Output the [x, y] coordinate of the center of the cell containing the given text.  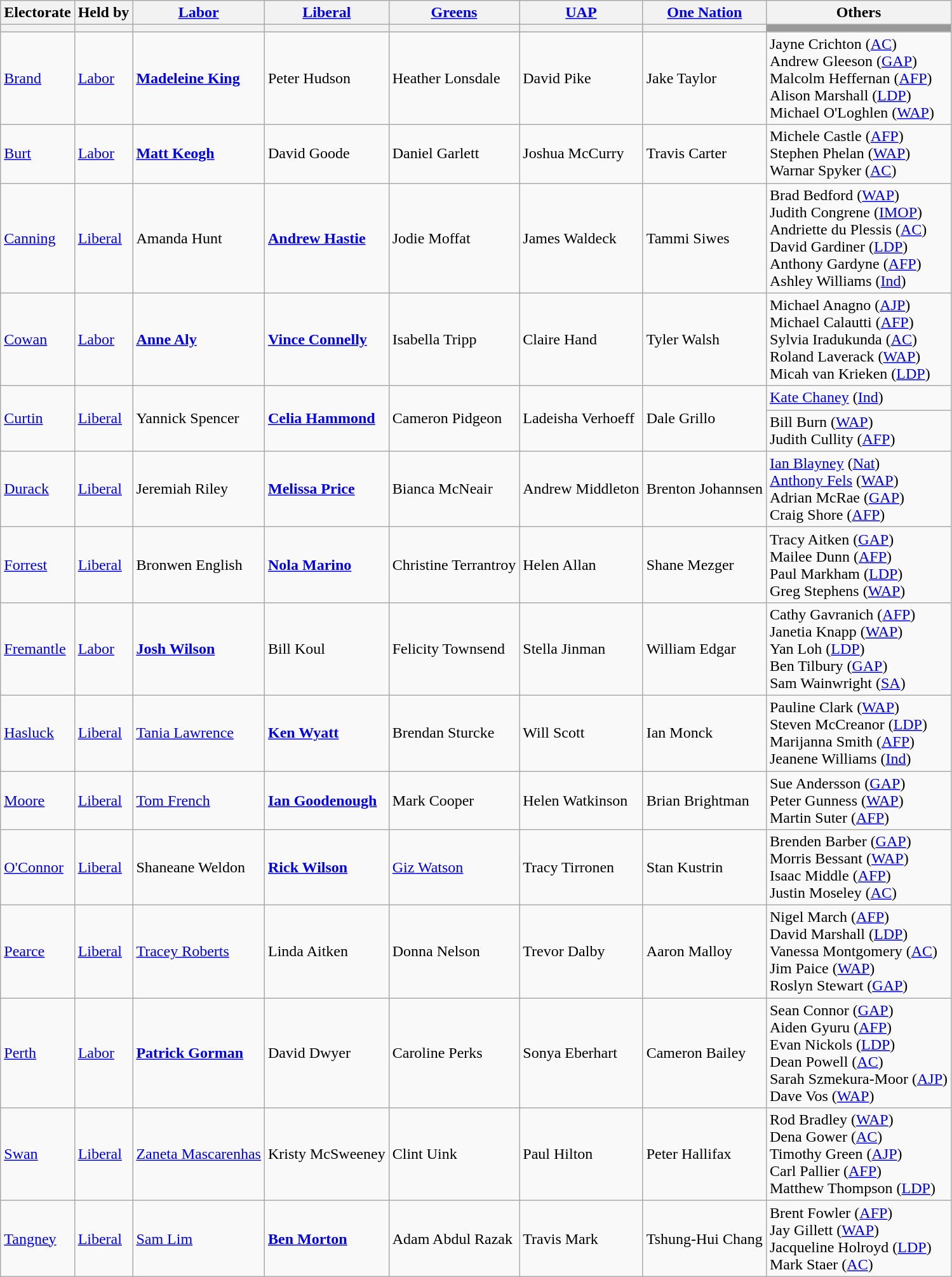
Cowan [37, 339]
Isabella Tripp [454, 339]
Josh Wilson [199, 649]
Curtin [37, 418]
Heather Lonsdale [454, 78]
Tangney [37, 1239]
Helen Allan [581, 564]
Michele Castle (AFP)Stephen Phelan (WAP) Warnar Spyker (AC) [859, 154]
Giz Watson [454, 868]
Brenden Barber (GAP) Morris Bessant (WAP) Isaac Middle (AFP) Justin Moseley (AC) [859, 868]
Dale Grillo [704, 418]
Jake Taylor [704, 78]
Paul Hilton [581, 1154]
Brenton Johannsen [704, 489]
William Edgar [704, 649]
Moore [37, 801]
Matt Keogh [199, 154]
Peter Hallifax [704, 1154]
Aaron Malloy [704, 952]
Tania Lawrence [199, 733]
Yannick Spencer [199, 418]
Trevor Dalby [581, 952]
Joshua McCurry [581, 154]
Patrick Gorman [199, 1053]
Donna Nelson [454, 952]
Adam Abdul Razak [454, 1239]
Travis Mark [581, 1239]
Anne Aly [199, 339]
David Dwyer [326, 1053]
Ken Wyatt [326, 733]
Brent Fowler (AFP) Jay Gillett (WAP) Jacqueline Holroyd (LDP) Mark Staer (AC) [859, 1239]
Pauline Clark (WAP)Steven McCreanor (LDP) Marijanna Smith (AFP) Jeanene Williams (Ind) [859, 733]
Ian Goodenough [326, 801]
Vince Connelly [326, 339]
O'Connor [37, 868]
Stella Jinman [581, 649]
Kristy McSweeney [326, 1154]
Fremantle [37, 649]
Swan [37, 1154]
Rick Wilson [326, 868]
Clint Uink [454, 1154]
Shaneane Weldon [199, 868]
Perth [37, 1053]
Canning [37, 238]
David Goode [326, 154]
Michael Anagno (AJP) Michael Calautti (AFP) Sylvia Iradukunda (AC) Roland Laverack (WAP) Micah van Krieken (LDP) [859, 339]
David Pike [581, 78]
Tshung-Hui Chang [704, 1239]
Tracy Aitken (GAP) Mailee Dunn (AFP) Paul Markham (LDP) Greg Stephens (WAP) [859, 564]
Sam Lim [199, 1239]
Bill Koul [326, 649]
Mark Cooper [454, 801]
Nigel March (AFP) David Marshall (LDP) Vanessa Montgomery (AC) Jim Paice (WAP)Roslyn Stewart (GAP) [859, 952]
Cathy Gavranich (AFP) Janetia Knapp (WAP) Yan Loh (LDP) Ben Tilbury (GAP) Sam Wainwright (SA) [859, 649]
Zaneta Mascarenhas [199, 1154]
Others [859, 13]
Bianca McNeair [454, 489]
Ian Monck [704, 733]
Electorate [37, 13]
Stan Kustrin [704, 868]
Ian Blayney (Nat)Anthony Fels (WAP) Adrian McRae (GAP) Craig Shore (AFP) [859, 489]
Helen Watkinson [581, 801]
Pearce [37, 952]
One Nation [704, 13]
Sean Connor (GAP) Aiden Gyuru (AFP) Evan Nickols (LDP) Dean Powell (AC) Sarah Szmekura-Moor (AJP) Dave Vos (WAP) [859, 1053]
Shane Mezger [704, 564]
James Waldeck [581, 238]
Tammi Siwes [704, 238]
Travis Carter [704, 154]
Christine Terrantroy [454, 564]
Brendan Sturcke [454, 733]
Burt [37, 154]
UAP [581, 13]
Brand [37, 78]
Ben Morton [326, 1239]
Tyler Walsh [704, 339]
Amanda Hunt [199, 238]
Jodie Moffat [454, 238]
Cameron Bailey [704, 1053]
Jeremiah Riley [199, 489]
Kate Chaney (Ind) [859, 398]
Cameron Pidgeon [454, 418]
Andrew Middleton [581, 489]
Brad Bedford (WAP) Judith Congrene (IMOP) Andriette du Plessis (AC) David Gardiner (LDP) Anthony Gardyne (AFP) Ashley Williams (Ind) [859, 238]
Durack [37, 489]
Hasluck [37, 733]
Andrew Hastie [326, 238]
Madeleine King [199, 78]
Forrest [37, 564]
Tracy Tirronen [581, 868]
Melissa Price [326, 489]
Sue Andersson (GAP) Peter Gunness (WAP) Martin Suter (AFP) [859, 801]
Claire Hand [581, 339]
Tom French [199, 801]
Brian Brightman [704, 801]
Ladeisha Verhoeff [581, 418]
Will Scott [581, 733]
Rod Bradley (WAP) Dena Gower (AC) Timothy Green (AJP)Carl Pallier (AFP) Matthew Thompson (LDP) [859, 1154]
Bronwen English [199, 564]
Celia Hammond [326, 418]
Nola Marino [326, 564]
Greens [454, 13]
Peter Hudson [326, 78]
Felicity Townsend [454, 649]
Bill Burn (WAP) Judith Cullity (AFP) [859, 431]
Linda Aitken [326, 952]
Daniel Garlett [454, 154]
Held by [104, 13]
Tracey Roberts [199, 952]
Caroline Perks [454, 1053]
Sonya Eberhart [581, 1053]
Jayne Crichton (AC) Andrew Gleeson (GAP) Malcolm Heffernan (AFP) Alison Marshall (LDP) Michael O'Loghlen (WAP) [859, 78]
